Output the (X, Y) coordinate of the center of the cell containing the given text.  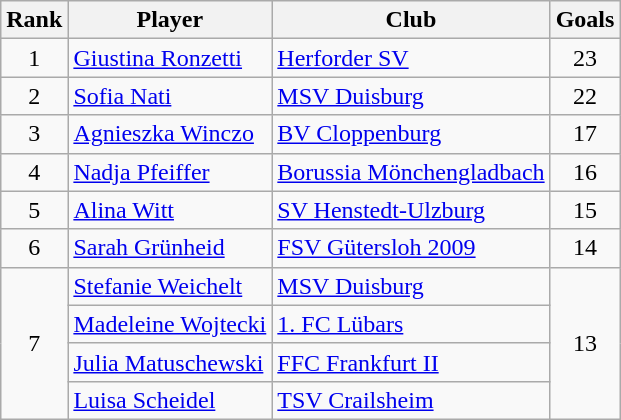
5 (34, 210)
Borussia Mönchengladbach (411, 172)
Madeleine Wojtecki (170, 324)
FFC Frankfurt II (411, 362)
Alina Witt (170, 210)
Club (411, 20)
3 (34, 134)
Agnieszka Winczo (170, 134)
TSV Crailsheim (411, 400)
17 (585, 134)
Player (170, 20)
22 (585, 96)
Sofia Nati (170, 96)
13 (585, 343)
Luisa Scheidel (170, 400)
1. FC Lübars (411, 324)
SV Henstedt-Ulzburg (411, 210)
2 (34, 96)
4 (34, 172)
14 (585, 248)
Sarah Grünheid (170, 248)
15 (585, 210)
1 (34, 58)
Goals (585, 20)
7 (34, 343)
16 (585, 172)
BV Cloppenburg (411, 134)
Stefanie Weichelt (170, 286)
Nadja Pfeiffer (170, 172)
6 (34, 248)
FSV Gütersloh 2009 (411, 248)
Julia Matuschewski (170, 362)
23 (585, 58)
Herforder SV (411, 58)
Rank (34, 20)
Giustina Ronzetti (170, 58)
